Locate the cell with the specified text and output its (X, Y) center coordinate. 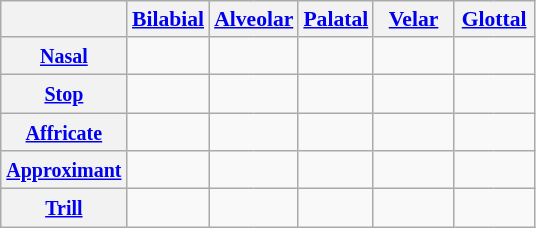
Palatal (336, 19)
Trill (64, 208)
Velar (414, 19)
Stop (64, 93)
Glottal (494, 19)
Alveolar (254, 19)
Approximant (64, 170)
Affricate (64, 131)
Nasal (64, 55)
Bilabial (168, 19)
